For the text-containing cell, return its midpoint in [X, Y] coordinate format. 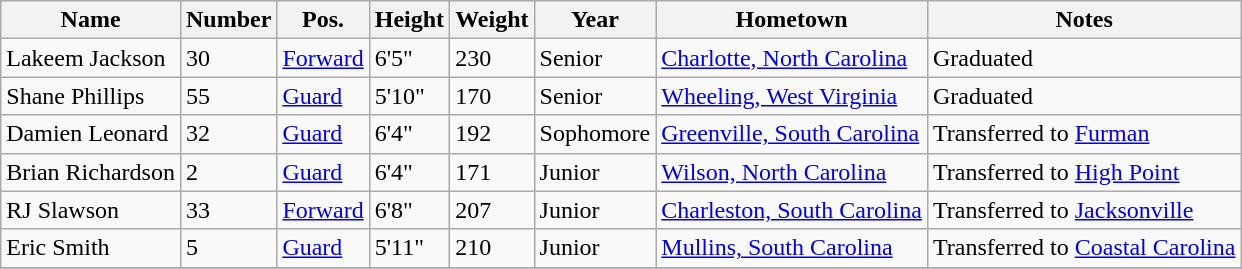
Transferred to Furman [1084, 134]
Height [409, 20]
Transferred to High Point [1084, 172]
Weight [492, 20]
Shane Phillips [91, 96]
230 [492, 58]
30 [228, 58]
Lakeem Jackson [91, 58]
33 [228, 210]
Damien Leonard [91, 134]
6'5" [409, 58]
2 [228, 172]
RJ Slawson [91, 210]
5 [228, 248]
Charlotte, North Carolina [792, 58]
Notes [1084, 20]
192 [492, 134]
171 [492, 172]
210 [492, 248]
Name [91, 20]
Wilson, North Carolina [792, 172]
Eric Smith [91, 248]
Charleston, South Carolina [792, 210]
Number [228, 20]
Transferred to Jacksonville [1084, 210]
170 [492, 96]
55 [228, 96]
Pos. [323, 20]
Mullins, South Carolina [792, 248]
6'8" [409, 210]
Hometown [792, 20]
Greenville, South Carolina [792, 134]
Brian Richardson [91, 172]
32 [228, 134]
5'11" [409, 248]
Year [595, 20]
5'10" [409, 96]
Wheeling, West Virginia [792, 96]
Sophomore [595, 134]
Transferred to Coastal Carolina [1084, 248]
207 [492, 210]
